Scan for the cell matching the given text and deliver its [x, y] coordinate at center. 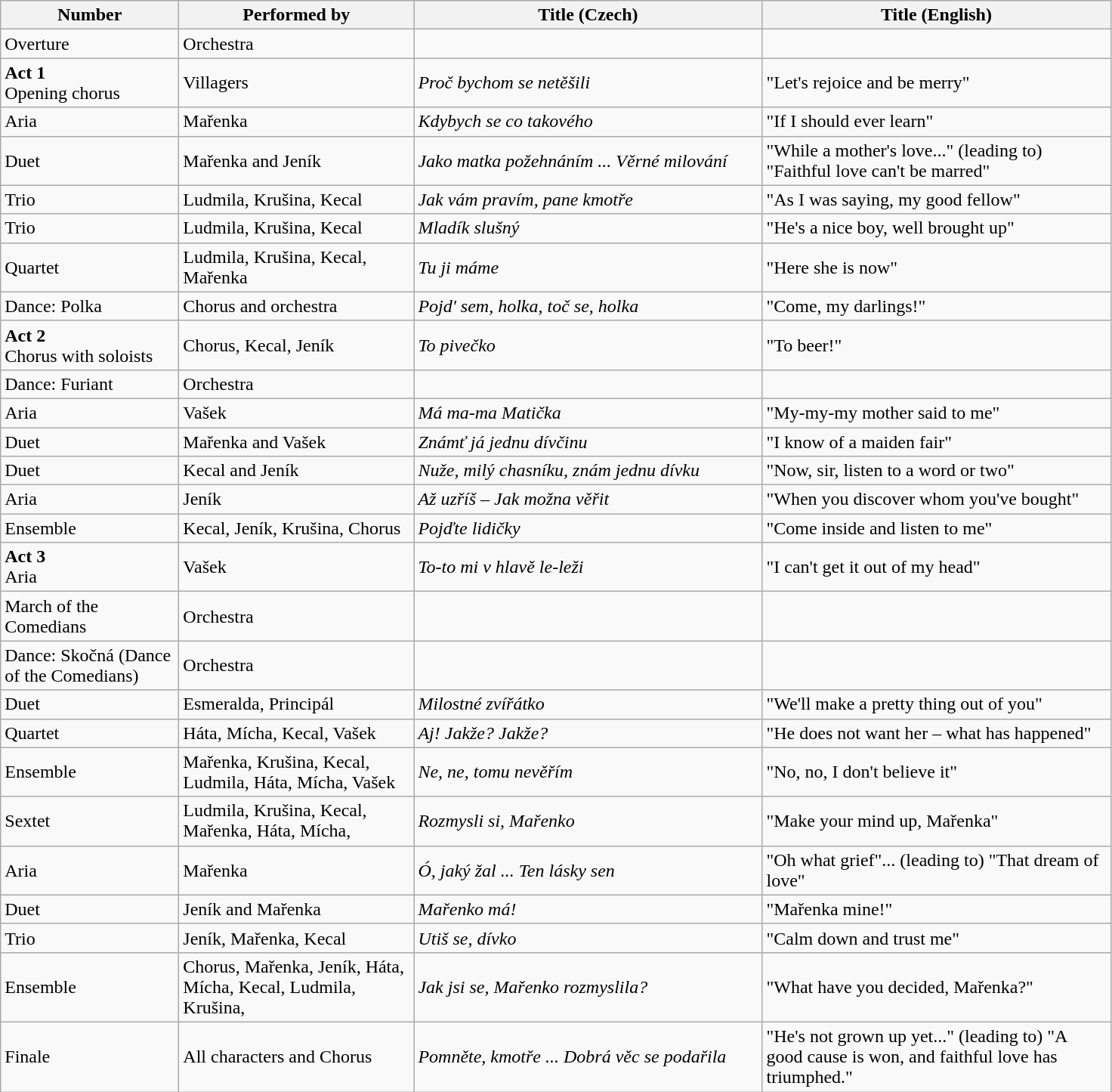
Ludmila, Krušina, Kecal, Mařenka, Háta, Mícha, [296, 821]
Esmeralda, Principál [296, 704]
To pivečko [588, 345]
Ludmila, Krušina, Kecal, Mařenka [296, 268]
Ne, ne, tomu nevěřím [588, 772]
Jeník [296, 500]
Až uzříš – Jak možna věřit [588, 500]
"No, no, I don't believe it" [937, 772]
"Now, sir, listen to a word or two" [937, 471]
Háta, Mícha, Kecal, Vašek [296, 733]
Villagers [296, 83]
Jak vám pravím, pane kmotře [588, 200]
Chorus, Mařenka, Jeník, Háta, Mícha, Kecal, Ludmila, Krušina, [296, 987]
"I know of a maiden fair" [937, 442]
Act 2Chorus with soloists [90, 345]
Chorus, Kecal, Jeník [296, 345]
"Come, my darlings!" [937, 306]
Jeník and Mařenka [296, 909]
"We'll make a pretty thing out of you" [937, 704]
"Make your mind up, Mařenka" [937, 821]
Mladík slušný [588, 228]
"If I should ever learn" [937, 122]
Overture [90, 44]
Známť já jednu dívčinu [588, 442]
"Oh what grief"... (leading to) "That dream of love" [937, 871]
Number [90, 15]
Jako matka požehnáním ... Věrné milování [588, 160]
Kecal, Jeník, Krušina, Chorus [296, 528]
Mařenka, Krušina, Kecal, Ludmila, Háta, Mícha, Vašek [296, 772]
Tu ji máme [588, 268]
"As I was saying, my good fellow" [937, 200]
"Calm down and trust me" [937, 938]
Sextet [90, 821]
"He's not grown up yet..." (leading to) "A good cause is won, and faithful love has triumphed." [937, 1056]
Mařenka and Vašek [296, 442]
Title (English) [937, 15]
"He's a nice boy, well brought up" [937, 228]
"He does not want her – what has happened" [937, 733]
Act 3Aria [90, 567]
"Mařenka mine!" [937, 909]
Dance: Skočná (Dance of the Comedians) [90, 665]
"I can't get it out of my head" [937, 567]
Kecal and Jeník [296, 471]
Aj! Jakže? Jakže? [588, 733]
"To beer!" [937, 345]
Má ma-ma Matička [588, 413]
Chorus and orchestra [296, 306]
Dance: Polka [90, 306]
Proč bychom se netěšili [588, 83]
"Here she is now" [937, 268]
Kdybych se co takového [588, 122]
Jak jsi se, Mařenko rozmyslila? [588, 987]
Ó, jaký žal ... Ten lásky sen [588, 871]
To-to mi v hlavě le-leži [588, 567]
"What have you decided, Mařenka?" [937, 987]
Nuže, milý chasníku, znám jednu dívku [588, 471]
Pomněte, kmotře ... Dobrá věc se podařila [588, 1056]
Dance: Furiant [90, 384]
March of the Comedians [90, 617]
Milostné zvířátko [588, 704]
Mařenko má! [588, 909]
"Let's rejoice and be merry" [937, 83]
Performed by [296, 15]
"When you discover whom you've bought" [937, 500]
Pojd' sem, holka, toč se, holka [588, 306]
"My-my-my mother said to me" [937, 413]
All characters and Chorus [296, 1056]
Mařenka and Jeník [296, 160]
Jeník, Mařenka, Kecal [296, 938]
Title (Czech) [588, 15]
"Come inside and listen to me" [937, 528]
Act 1Opening chorus [90, 83]
Finale [90, 1056]
Utiš se, dívko [588, 938]
Pojďte lidičky [588, 528]
"While a mother's love..." (leading to) "Faithful love can't be marred" [937, 160]
Rozmysli si, Mařenko [588, 821]
